Determine the [X, Y] coordinate at the center of the cell enclosing the given text.  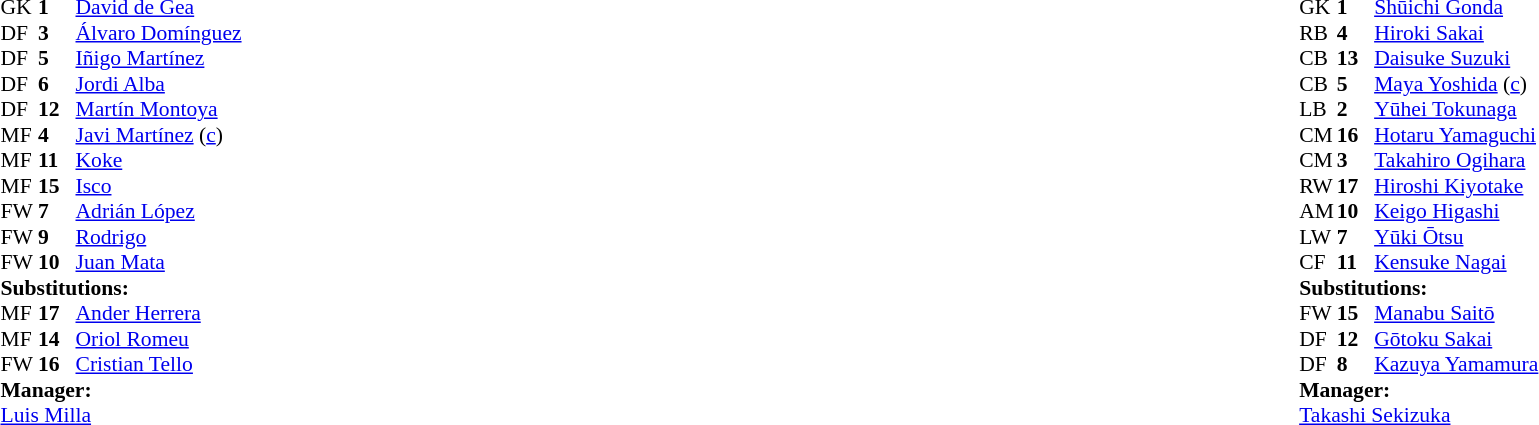
Adrián López [159, 211]
Juan Mata [159, 263]
Hiroshi Kiyotake [1456, 186]
AM [1318, 211]
Gōtoku Sakai [1456, 339]
14 [57, 339]
Manabu Saitō [1456, 313]
Cristian Tello [159, 365]
Hotaru Yamaguchi [1456, 135]
CF [1318, 263]
Maya Yoshida (c) [1456, 84]
LW [1318, 237]
Daisuke Suzuki [1456, 59]
Javi Martínez (c) [159, 135]
Oriol Romeu [159, 339]
6 [57, 84]
LB [1318, 109]
Martín Montoya [159, 109]
9 [57, 237]
Álvaro Domínguez [159, 33]
RW [1318, 186]
Yūhei Tokunaga [1456, 109]
Kensuke Nagai [1456, 263]
Iñigo Martínez [159, 59]
Yūki Ōtsu [1456, 237]
2 [1356, 109]
Keigo Higashi [1456, 211]
RB [1318, 33]
Hiroki Sakai [1456, 33]
Jordi Alba [159, 84]
Ander Herrera [159, 313]
13 [1356, 59]
Rodrigo [159, 237]
Takahiro Ogihara [1456, 161]
Kazuya Yamamura [1456, 365]
8 [1356, 365]
Isco [159, 186]
Koke [159, 161]
